Determine the (X, Y) coordinate at the center of the cell enclosing the given text.  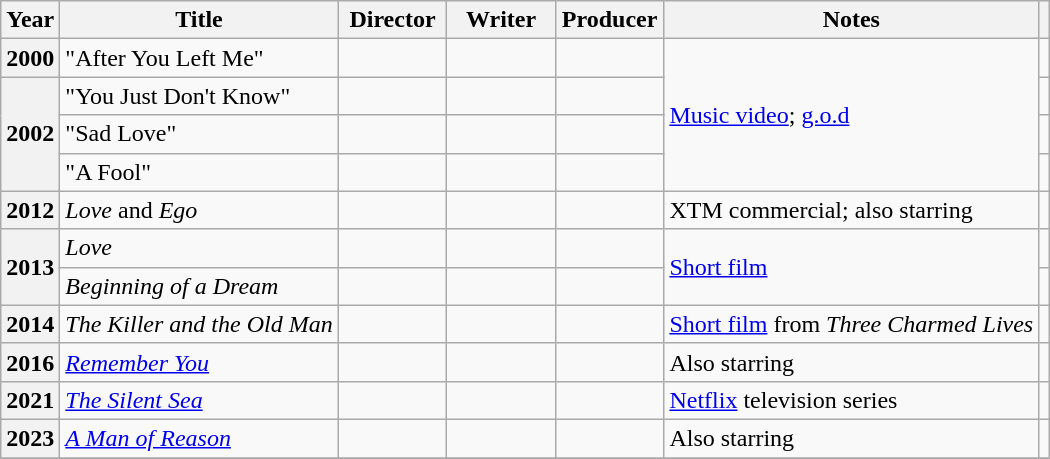
Year (30, 20)
XTM commercial; also starring (852, 210)
Notes (852, 20)
A Man of Reason (199, 438)
Remember You (199, 362)
Title (199, 20)
Beginning of a Dream (199, 286)
2013 (30, 267)
2023 (30, 438)
"You Just Don't Know" (199, 96)
2014 (30, 324)
The Silent Sea (199, 400)
"A Fool" (199, 172)
2012 (30, 210)
Short film (852, 267)
Director (392, 20)
Netflix television series (852, 400)
The Killer and the Old Man (199, 324)
Love (199, 248)
Producer (610, 20)
2002 (30, 134)
"After You Left Me" (199, 58)
2021 (30, 400)
2016 (30, 362)
Writer (502, 20)
Short film from Three Charmed Lives (852, 324)
2000 (30, 58)
Music video; g.o.d (852, 115)
"Sad Love" (199, 134)
Love and Ego (199, 210)
